From the cell containing the given text, extract its center point as [x, y] coordinate. 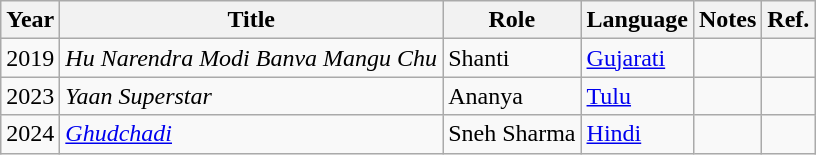
Tulu [637, 96]
Gujarati [637, 58]
Hu Narendra Modi Banva Mangu Chu [252, 58]
Ghudchadi [252, 134]
Ananya [512, 96]
Title [252, 20]
2023 [30, 96]
2024 [30, 134]
Ref. [788, 20]
Language [637, 20]
2019 [30, 58]
Yaan Superstar [252, 96]
Sneh Sharma [512, 134]
Shanti [512, 58]
Notes [727, 20]
Hindi [637, 134]
Role [512, 20]
Year [30, 20]
